Return the [x, y] coordinate for the center point of the cell that contains the specified text.  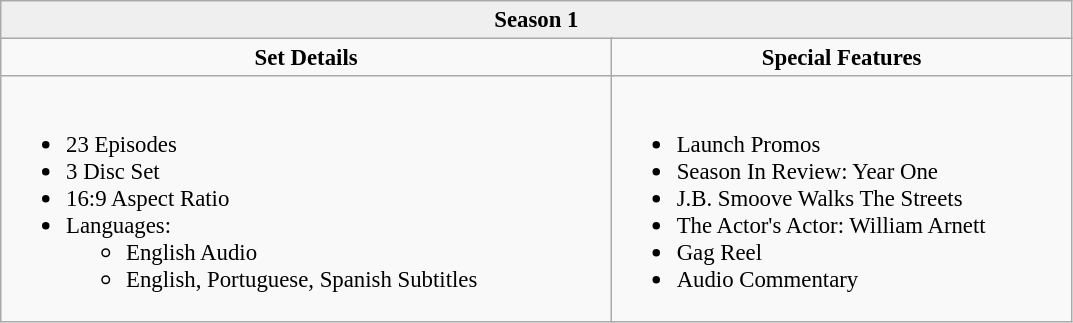
23 Episodes3 Disc Set16:9 Aspect RatioLanguages:English AudioEnglish, Portuguese, Spanish Subtitles [306, 198]
Special Features [842, 58]
Set Details [306, 58]
Season 1 [536, 20]
Launch PromosSeason In Review: Year OneJ.B. Smoove Walks The StreetsThe Actor's Actor: William ArnettGag ReelAudio Commentary [842, 198]
